Search for the cell housing the specified text and yield its (X, Y) center coordinate. 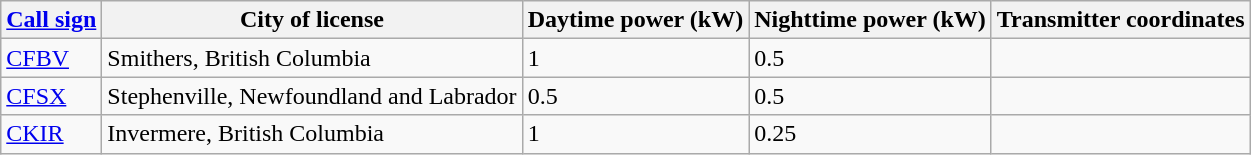
Daytime power (kW) (636, 20)
Stephenville, Newfoundland and Labrador (312, 96)
CFBV (52, 58)
0.25 (870, 134)
CKIR (52, 134)
Invermere, British Columbia (312, 134)
Call sign (52, 20)
CFSX (52, 96)
Nighttime power (kW) (870, 20)
Transmitter coordinates (1120, 20)
City of license (312, 20)
Smithers, British Columbia (312, 58)
